From the cell containing the given text, extract its center point as [x, y] coordinate. 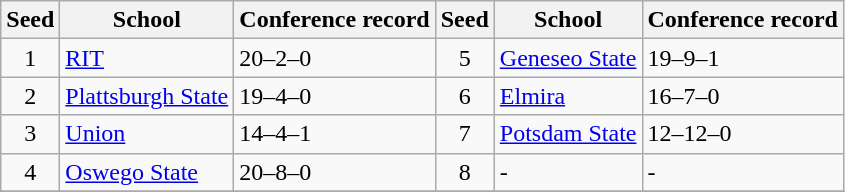
Plattsburgh State [147, 96]
20–2–0 [334, 58]
2 [30, 96]
1 [30, 58]
19–4–0 [334, 96]
20–8–0 [334, 172]
Union [147, 134]
7 [464, 134]
RIT [147, 58]
8 [464, 172]
16–7–0 [742, 96]
14–4–1 [334, 134]
19–9–1 [742, 58]
4 [30, 172]
Geneseo State [568, 58]
5 [464, 58]
3 [30, 134]
6 [464, 96]
Oswego State [147, 172]
12–12–0 [742, 134]
Potsdam State [568, 134]
Elmira [568, 96]
